From the cell containing the given text, extract its center point as (X, Y) coordinate. 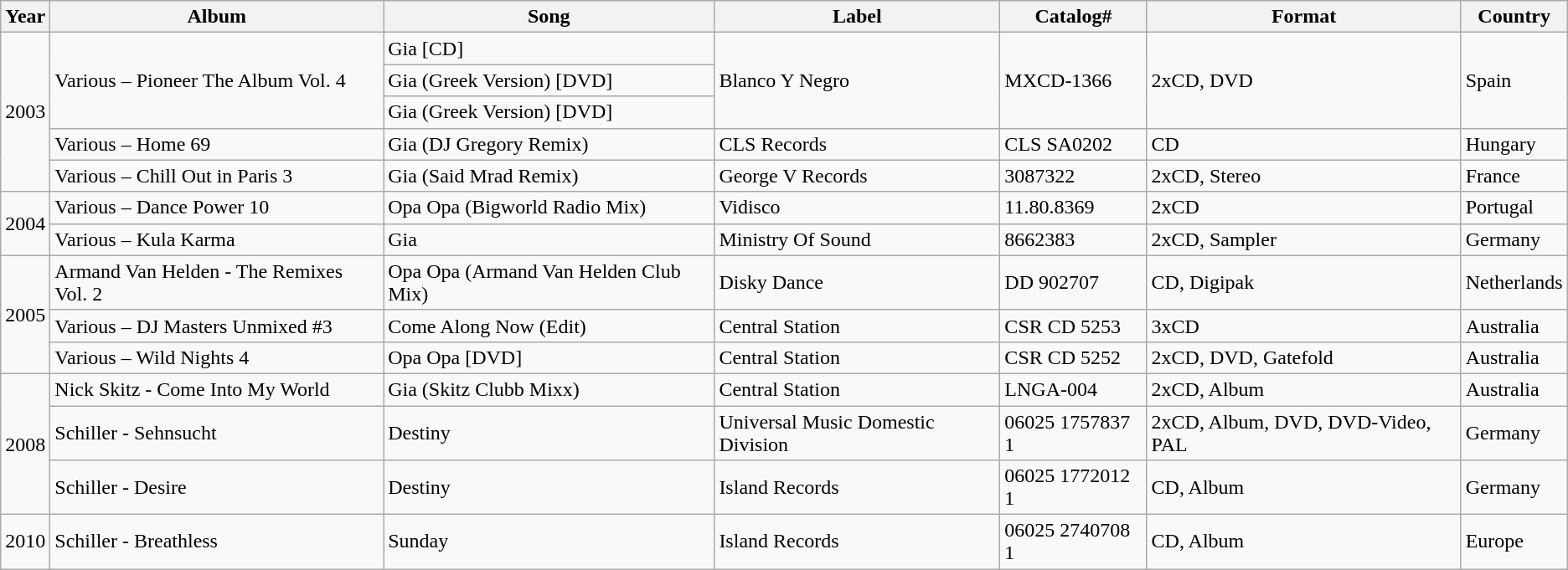
Various – Dance Power 10 (217, 208)
2005 (25, 315)
Netherlands (1514, 283)
LNGA-004 (1074, 389)
Country (1514, 17)
Come Along Now (Edit) (549, 326)
Schiller - Desire (217, 487)
Ministry Of Sound (858, 239)
MXCD-1366 (1074, 80)
France (1514, 176)
2xCD, DVD (1303, 80)
2010 (25, 542)
Various – Pioneer The Album Vol. 4 (217, 80)
Album (217, 17)
CLS SA0202 (1074, 144)
2003 (25, 112)
Gia (Said Mrad Remix) (549, 176)
06025 2740708 1 (1074, 542)
CSR CD 5252 (1074, 357)
2xCD, Album (1303, 389)
Universal Music Domestic Division (858, 432)
Spain (1514, 80)
Various – Wild Nights 4 (217, 357)
Gia (Skitz Clubb Mixx) (549, 389)
Schiller - Breathless (217, 542)
Portugal (1514, 208)
CD, Digipak (1303, 283)
Various – DJ Masters Unmixed #3 (217, 326)
06025 1757837 1 (1074, 432)
Opa Opa [DVD] (549, 357)
Gia (DJ Gregory Remix) (549, 144)
CSR CD 5253 (1074, 326)
2xCD, Album, DVD, DVD-Video, PAL (1303, 432)
06025 1772012 1 (1074, 487)
Various – Home 69 (217, 144)
Hungary (1514, 144)
Vidisco (858, 208)
2xCD (1303, 208)
Gia (549, 239)
Song (549, 17)
2xCD, Stereo (1303, 176)
Various – Chill Out in Paris 3 (217, 176)
Label (858, 17)
CLS Records (858, 144)
Europe (1514, 542)
George V Records (858, 176)
Schiller - Sehnsucht (217, 432)
Nick Skitz - Come Into My World (217, 389)
Disky Dance (858, 283)
11.80.8369 (1074, 208)
Format (1303, 17)
Various – Kula Karma (217, 239)
2xCD, Sampler (1303, 239)
2004 (25, 223)
CD (1303, 144)
Opa Opa (Armand Van Helden Club Mix) (549, 283)
8662383 (1074, 239)
2xCD, DVD, Gatefold (1303, 357)
Year (25, 17)
Armand Van Helden - The Remixes Vol. 2 (217, 283)
Blanco Y Negro (858, 80)
Catalog# (1074, 17)
Opa Opa (Bigworld Radio Mix) (549, 208)
Gia [CD] (549, 49)
2008 (25, 444)
3xCD (1303, 326)
3087322 (1074, 176)
DD 902707 (1074, 283)
Sunday (549, 542)
